Capture the cell that displays the provided text and extract its [x, y] central coordinate. 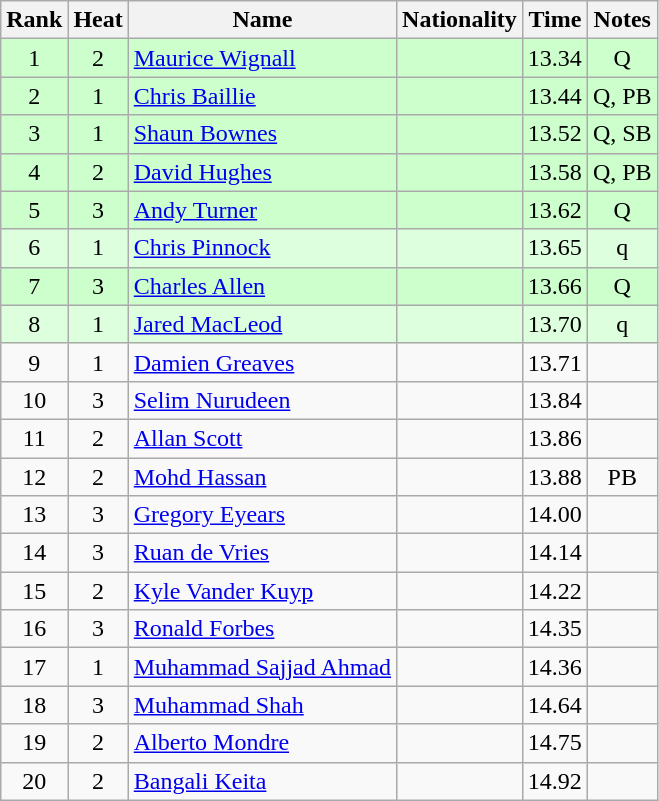
Allan Scott [262, 438]
10 [34, 400]
13.71 [554, 362]
Gregory Eyears [262, 515]
9 [34, 362]
Name [262, 20]
Andy Turner [262, 210]
19 [34, 743]
13.84 [554, 400]
13.70 [554, 324]
Damien Greaves [262, 362]
15 [34, 591]
Mohd Hassan [262, 477]
18 [34, 705]
7 [34, 286]
Jared MacLeod [262, 324]
Shaun Bownes [262, 134]
17 [34, 667]
14 [34, 553]
12 [34, 477]
5 [34, 210]
13.86 [554, 438]
Alberto Mondre [262, 743]
13.66 [554, 286]
20 [34, 781]
Ruan de Vries [262, 553]
13.62 [554, 210]
13.34 [554, 58]
13.65 [554, 248]
14.64 [554, 705]
14.92 [554, 781]
8 [34, 324]
13.88 [554, 477]
14.36 [554, 667]
Time [554, 20]
14.75 [554, 743]
13.44 [554, 96]
Heat [98, 20]
David Hughes [262, 172]
14.22 [554, 591]
Bangali Keita [262, 781]
4 [34, 172]
Chris Baillie [262, 96]
13.52 [554, 134]
14.35 [554, 629]
Kyle Vander Kuyp [262, 591]
Notes [622, 20]
Charles Allen [262, 286]
Q, SB [622, 134]
Selim Nurudeen [262, 400]
14.00 [554, 515]
13 [34, 515]
Maurice Wignall [262, 58]
Muhammad Sajjad Ahmad [262, 667]
Rank [34, 20]
14.14 [554, 553]
Nationality [460, 20]
13.58 [554, 172]
Ronald Forbes [262, 629]
PB [622, 477]
6 [34, 248]
16 [34, 629]
11 [34, 438]
Chris Pinnock [262, 248]
Muhammad Shah [262, 705]
